For the text-containing cell, return its midpoint in [x, y] coordinate format. 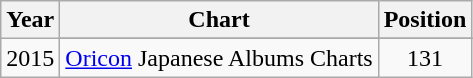
Year [30, 20]
Position [425, 20]
Oricon Japanese Albums Charts [219, 58]
Chart [219, 20]
131 [425, 58]
2015 [30, 58]
